From the cell containing the given text, extract its center point as [x, y] coordinate. 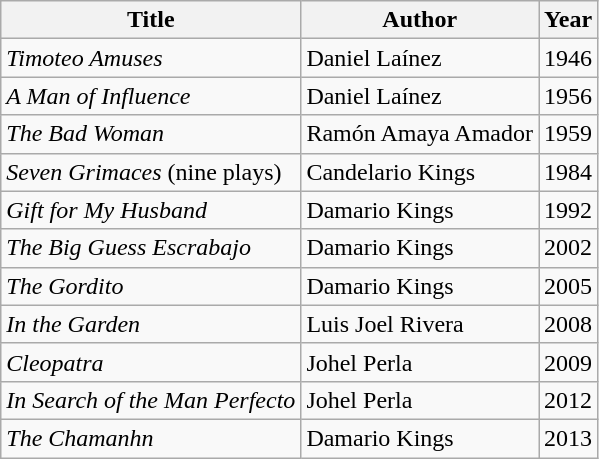
The Chamanhn [151, 438]
In the Garden [151, 324]
Ramón Amaya Amador [420, 134]
1946 [568, 58]
The Big Guess Escrabajo [151, 248]
Title [151, 20]
2002 [568, 248]
Year [568, 20]
The Bad Woman [151, 134]
1959 [568, 134]
2013 [568, 438]
1956 [568, 96]
2009 [568, 362]
In Search of the Man Perfecto [151, 400]
A Man of Influence [151, 96]
Luis Joel Rivera [420, 324]
Candelario Kings [420, 172]
2005 [568, 286]
Gift for My Husband [151, 210]
The Gordito [151, 286]
Timoteo Amuses [151, 58]
Seven Grimaces (nine plays) [151, 172]
2012 [568, 400]
Cleopatra [151, 362]
2008 [568, 324]
Author [420, 20]
1992 [568, 210]
1984 [568, 172]
